Provide the [X, Y] coordinate of the cell's center where the given text is located.  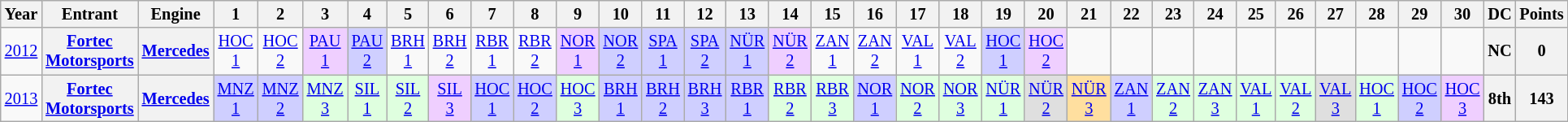
9 [578, 14]
SPA1 [663, 51]
14 [790, 14]
29 [1420, 14]
DC [1500, 14]
PAU2 [367, 51]
25 [1256, 14]
26 [1295, 14]
NOR3 [960, 98]
18 [960, 14]
8th [1500, 98]
21 [1089, 14]
2012 [21, 51]
7 [492, 14]
NÜR3 [1089, 98]
24 [1215, 14]
30 [1462, 14]
16 [874, 14]
20 [1046, 14]
NC [1500, 51]
28 [1376, 14]
Points [1541, 14]
8 [535, 14]
SIL1 [367, 98]
27 [1336, 14]
MNZ2 [281, 98]
11 [663, 14]
1 [236, 14]
19 [1004, 14]
3 [325, 14]
6 [450, 14]
Entrant [89, 14]
MNZ1 [236, 98]
ZAN3 [1215, 98]
0 [1541, 51]
15 [833, 14]
5 [408, 14]
MNZ3 [325, 98]
Engine [175, 14]
VAL3 [1336, 98]
22 [1132, 14]
SPA2 [705, 51]
BRH3 [705, 98]
2 [281, 14]
12 [705, 14]
13 [747, 14]
17 [918, 14]
SIL2 [408, 98]
Year [21, 14]
4 [367, 14]
23 [1173, 14]
10 [621, 14]
2013 [21, 98]
RBR3 [833, 98]
143 [1541, 98]
PAU1 [325, 51]
SIL3 [450, 98]
